Scan for the cell matching the given text and deliver its [X, Y] coordinate at center. 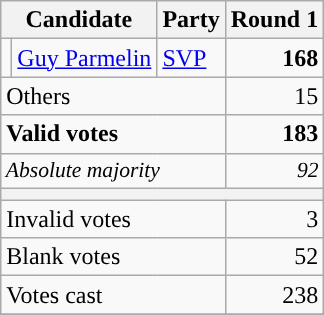
Candidate [79, 20]
3 [274, 219]
SVP [191, 58]
Blank votes [113, 257]
Others [113, 96]
15 [274, 96]
168 [274, 58]
Absolute majority [113, 171]
92 [274, 171]
Votes cast [113, 295]
183 [274, 134]
Round 1 [274, 20]
Guy Parmelin [84, 58]
52 [274, 257]
238 [274, 295]
Valid votes [113, 134]
Invalid votes [113, 219]
Party [191, 20]
